From the cell containing the given text, extract its center point as (x, y) coordinate. 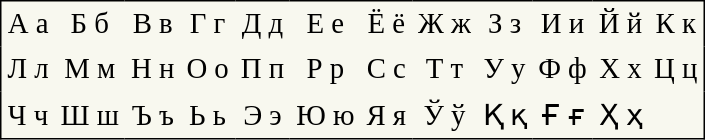
Е е (325, 24)
Ш ш (90, 116)
Ў ў (444, 116)
Р р (325, 68)
Ғ ғ (562, 116)
Г г (207, 24)
А а (28, 24)
Я я (386, 116)
Т т (444, 68)
Н н (152, 68)
Қ қ (504, 116)
М м (90, 68)
У у (504, 68)
К к (676, 24)
Ж ж (444, 24)
Ю ю (325, 116)
Ч ч (28, 116)
Ҳ ҳ (620, 116)
З з (504, 24)
Ъ ъ (152, 116)
Ь ь (207, 116)
Х х (620, 68)
Ц ц (676, 68)
Э э (262, 116)
Ё ё (386, 24)
И и (562, 24)
Д д (262, 24)
О о (207, 68)
Б б (90, 24)
П п (262, 68)
Й й (620, 24)
В в (152, 24)
Л л (28, 68)
С с (386, 68)
Ф ф (562, 68)
